Detect which cell encompasses the target text, then output its [x, y] center coordinate. 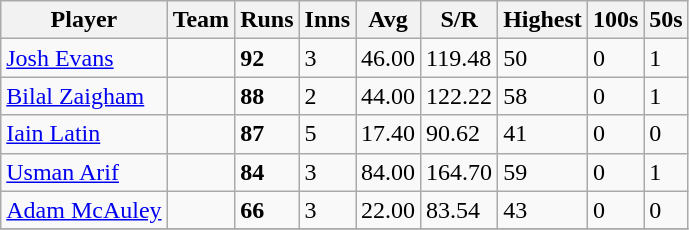
2 [327, 96]
5 [327, 134]
59 [543, 172]
Bilal Zaigham [84, 96]
50 [543, 58]
84.00 [388, 172]
66 [267, 210]
Team [201, 20]
Player [84, 20]
Josh Evans [84, 58]
46.00 [388, 58]
44.00 [388, 96]
119.48 [460, 58]
43 [543, 210]
58 [543, 96]
88 [267, 96]
50s [666, 20]
92 [267, 58]
122.22 [460, 96]
164.70 [460, 172]
22.00 [388, 210]
90.62 [460, 134]
S/R [460, 20]
Runs [267, 20]
100s [615, 20]
Iain Latin [84, 134]
41 [543, 134]
Adam McAuley [84, 210]
17.40 [388, 134]
Avg [388, 20]
Highest [543, 20]
83.54 [460, 210]
84 [267, 172]
Usman Arif [84, 172]
87 [267, 134]
Inns [327, 20]
